From the cell containing the given text, extract its center point as (X, Y) coordinate. 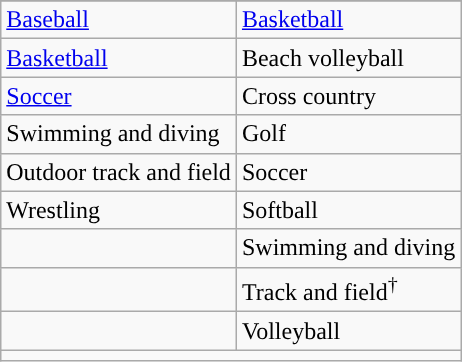
Volleyball (348, 331)
Outdoor track and field (119, 172)
Golf (348, 134)
Beach volleyball (348, 58)
Track and field† (348, 290)
Cross country (348, 96)
Wrestling (119, 210)
Baseball (119, 20)
Softball (348, 210)
